Find where the given text appears and provide that cell's center as [X, Y] coordinate. 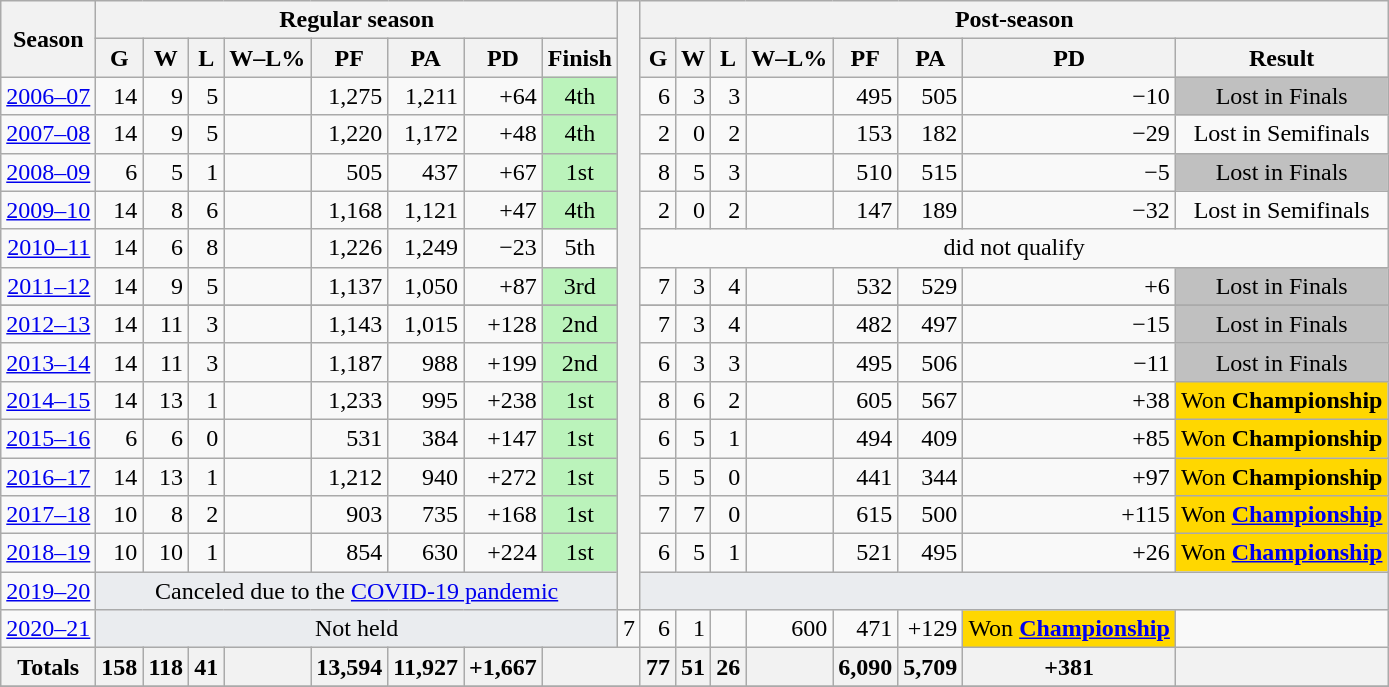
482 [866, 324]
529 [930, 286]
630 [426, 553]
+168 [504, 515]
147 [866, 210]
2009–10 [48, 210]
−15 [1070, 324]
940 [426, 477]
+224 [504, 553]
1,249 [426, 248]
605 [866, 400]
2016–17 [48, 477]
384 [426, 438]
+48 [504, 134]
1,015 [426, 324]
+129 [930, 629]
497 [930, 324]
51 [694, 667]
+87 [504, 286]
1,226 [350, 248]
189 [930, 210]
+85 [1070, 438]
41 [206, 667]
510 [866, 172]
600 [790, 629]
494 [866, 438]
+381 [1070, 667]
1,211 [426, 96]
158 [120, 667]
did not qualify [1014, 248]
26 [728, 667]
2010–11 [48, 248]
2017–18 [48, 515]
Regular season [357, 20]
+26 [1070, 553]
903 [350, 515]
+1,667 [504, 667]
153 [866, 134]
Not held [357, 629]
+147 [504, 438]
2014–15 [48, 400]
13,594 [350, 667]
532 [866, 286]
5th [580, 248]
+6 [1070, 286]
1,220 [350, 134]
2020–21 [48, 629]
Result [1282, 58]
441 [866, 477]
615 [866, 515]
1,143 [350, 324]
+199 [504, 362]
118 [166, 667]
2019–20 [48, 591]
−10 [1070, 96]
500 [930, 515]
+38 [1070, 400]
521 [866, 553]
−23 [504, 248]
−5 [1070, 172]
988 [426, 362]
+47 [504, 210]
Post-season [1014, 20]
+64 [504, 96]
+128 [504, 324]
2008–09 [48, 172]
182 [930, 134]
+67 [504, 172]
344 [930, 477]
+272 [504, 477]
515 [930, 172]
5,709 [930, 667]
+238 [504, 400]
2012–13 [48, 324]
2011–12 [48, 286]
+97 [1070, 477]
1,172 [426, 134]
−11 [1070, 362]
Totals [48, 667]
−29 [1070, 134]
2015–16 [48, 438]
+115 [1070, 515]
3rd [580, 286]
471 [866, 629]
1,168 [350, 210]
77 [658, 667]
735 [426, 515]
409 [930, 438]
567 [930, 400]
1,275 [350, 96]
1,050 [426, 286]
2007–08 [48, 134]
1,233 [350, 400]
2013–14 [48, 362]
Season [48, 39]
437 [426, 172]
995 [426, 400]
506 [930, 362]
1,121 [426, 210]
531 [350, 438]
2006–07 [48, 96]
1,137 [350, 286]
6,090 [866, 667]
−32 [1070, 210]
2018–19 [48, 553]
11,927 [426, 667]
Canceled due to the COVID-19 pandemic [357, 591]
1,187 [350, 362]
1,212 [350, 477]
Finish [580, 58]
854 [350, 553]
